For the text-containing cell, return its midpoint in (X, Y) coordinate format. 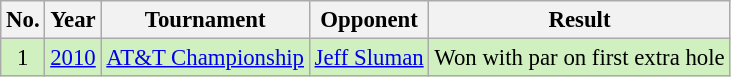
Opponent (369, 20)
1 (23, 58)
AT&T Championship (205, 58)
Won with par on first extra hole (580, 58)
Tournament (205, 20)
No. (23, 20)
Year (73, 20)
Jeff Sluman (369, 58)
Result (580, 20)
2010 (73, 58)
